Find where the given text appears and provide that cell's center as [x, y] coordinate. 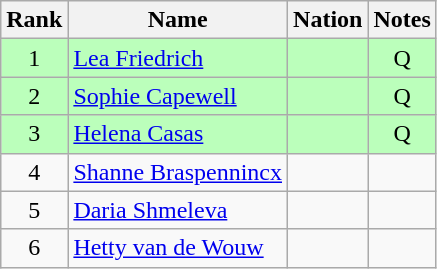
Sophie Capewell [178, 96]
Lea Friedrich [178, 58]
Shanne Braspennincx [178, 172]
Helena Casas [178, 134]
Name [178, 20]
Notes [402, 20]
Daria Shmeleva [178, 210]
3 [34, 134]
Rank [34, 20]
6 [34, 248]
Nation [328, 20]
5 [34, 210]
Hetty van de Wouw [178, 248]
1 [34, 58]
4 [34, 172]
2 [34, 96]
